Return the [X, Y] coordinate for the center point of the cell that contains the specified text.  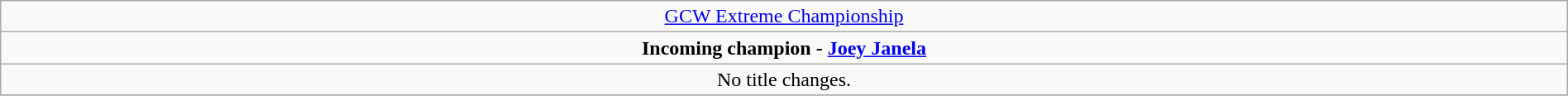
No title changes. [784, 79]
GCW Extreme Championship [784, 17]
Incoming champion - Joey Janela [784, 48]
